Identify which cell holds the provided text, then report its (X, Y) central coordinate. 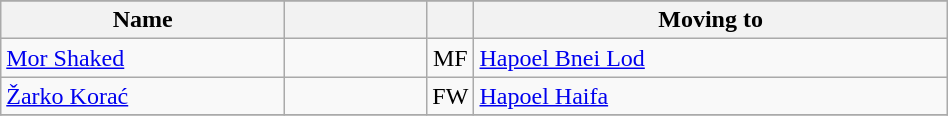
Moving to (710, 20)
FW (450, 96)
MF (450, 58)
Mor Shaked (143, 58)
Name (143, 20)
Žarko Korać (143, 96)
Hapoel Bnei Lod (710, 58)
Hapoel Haifa (710, 96)
